Determine the (X, Y) coordinate at the center of the cell enclosing the given text.  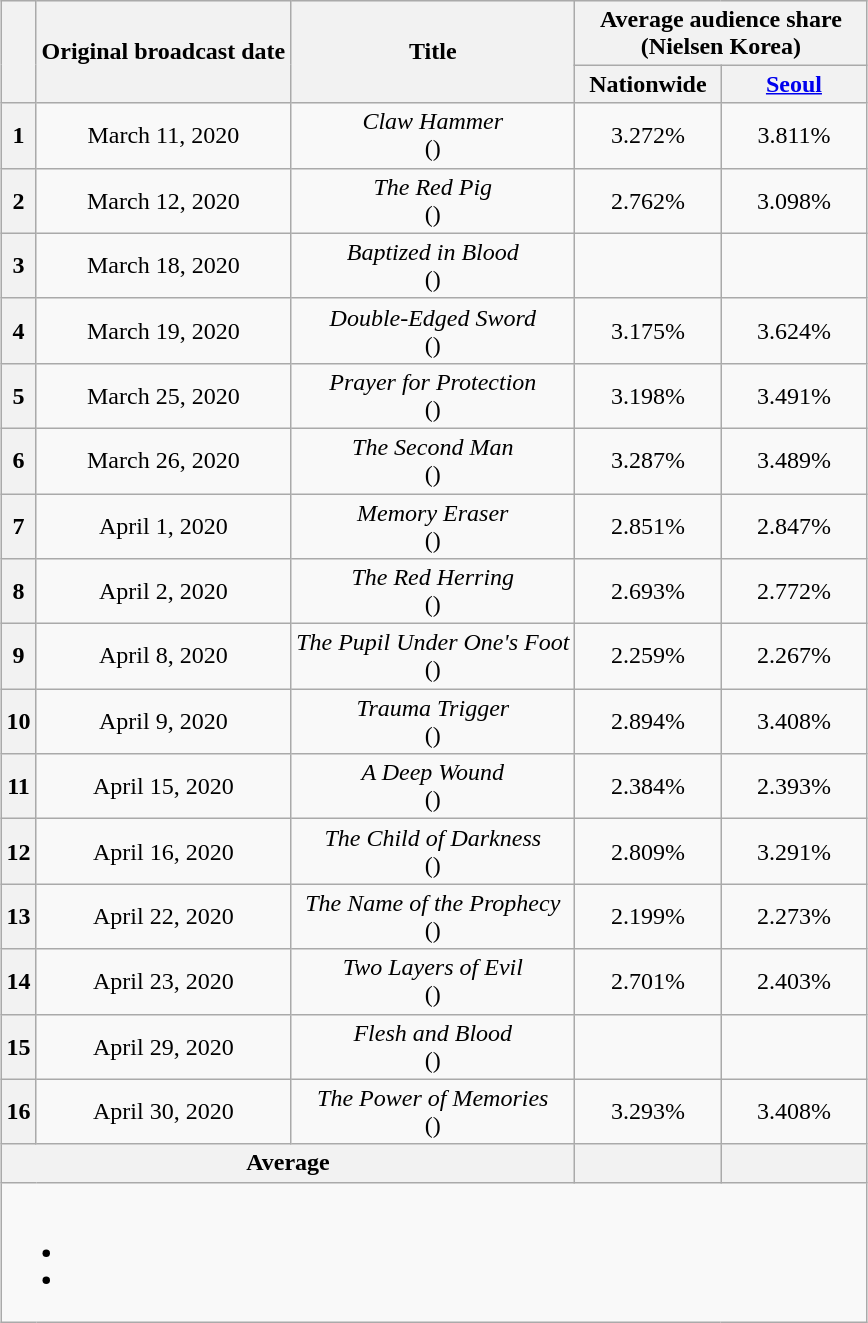
3.491% (794, 396)
March 25, 2020 (164, 396)
3.287% (648, 460)
April 9, 2020 (164, 722)
4 (18, 330)
3.811% (794, 136)
2.701% (648, 982)
3.624% (794, 330)
15 (18, 1046)
2.847% (794, 526)
March 18, 2020 (164, 266)
16 (18, 1112)
12 (18, 852)
Baptized in Blood() (433, 266)
Seoul (794, 84)
April 2, 2020 (164, 592)
The Power of Memories() (433, 1112)
2.851% (648, 526)
Claw Hammer() (433, 136)
2.384% (648, 786)
April 23, 2020 (164, 982)
3.293% (648, 1112)
Memory Eraser() (433, 526)
3.098% (794, 200)
11 (18, 786)
Average (288, 1163)
3.198% (648, 396)
2.894% (648, 722)
14 (18, 982)
The Child of Darkness() (433, 852)
Trauma Trigger() (433, 722)
2.403% (794, 982)
10 (18, 722)
April 22, 2020 (164, 916)
Average audience share(Nielsen Korea) (721, 32)
8 (18, 592)
2.693% (648, 592)
Original broadcast date (164, 52)
5 (18, 396)
9 (18, 656)
The Name of the Prophecy() (433, 916)
Double-Edged Sword() (433, 330)
7 (18, 526)
A Deep Wound() (433, 786)
3.489% (794, 460)
The Second Man() (433, 460)
April 30, 2020 (164, 1112)
April 15, 2020 (164, 786)
3.272% (648, 136)
13 (18, 916)
April 1, 2020 (164, 526)
2.393% (794, 786)
March 19, 2020 (164, 330)
March 12, 2020 (164, 200)
Flesh and Blood() (433, 1046)
2 (18, 200)
The Red Pig() (433, 200)
2.772% (794, 592)
3 (18, 266)
2.199% (648, 916)
April 29, 2020 (164, 1046)
March 26, 2020 (164, 460)
April 8, 2020 (164, 656)
Title (433, 52)
6 (18, 460)
1 (18, 136)
March 11, 2020 (164, 136)
2.273% (794, 916)
The Pupil Under One's Foot() (433, 656)
Two Layers of Evil() (433, 982)
2.267% (794, 656)
The Red Herring () (433, 592)
2.809% (648, 852)
2.762% (648, 200)
Prayer for Protection() (433, 396)
Nationwide (648, 84)
3.175% (648, 330)
April 16, 2020 (164, 852)
3.291% (794, 852)
2.259% (648, 656)
